Provide the (X, Y) coordinate of the cell's center where the given text is located.  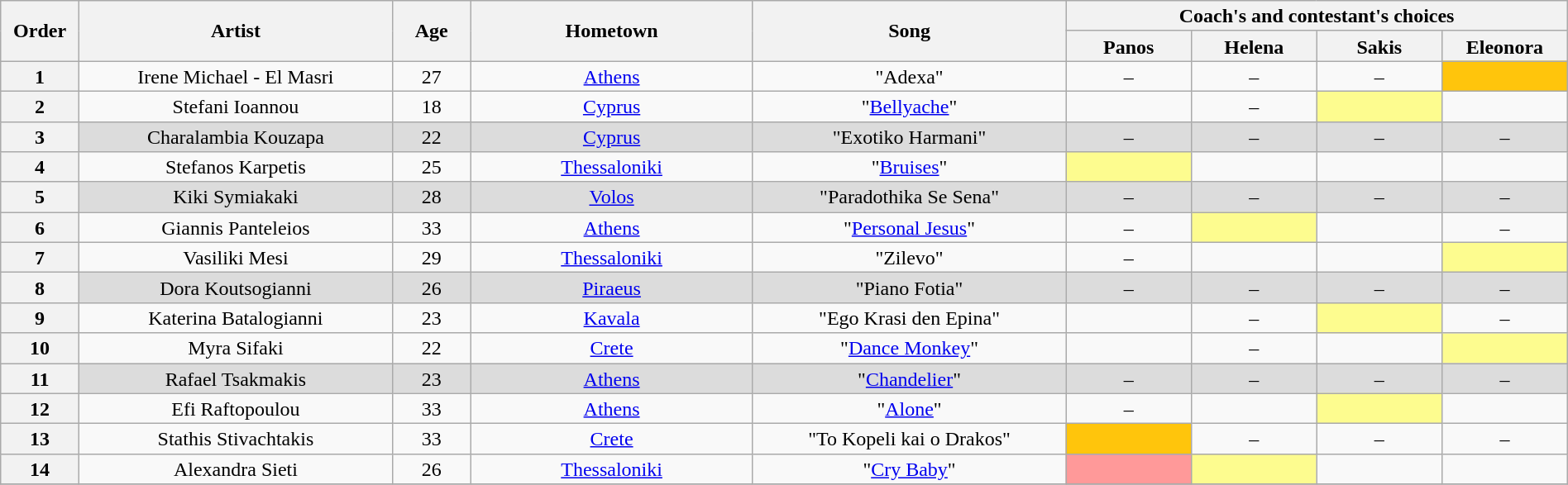
Stefanos Karpetis (235, 167)
"Bruises" (910, 167)
Efi Raftopoulou (235, 408)
Piraeus (612, 288)
10 (40, 349)
Panos (1129, 46)
"Dance Monkey" (910, 349)
13 (40, 440)
14 (40, 469)
18 (432, 106)
Order (40, 31)
Katerina Batalogianni (235, 317)
9 (40, 317)
8 (40, 288)
Stathis Stivachtakis (235, 440)
Age (432, 31)
27 (432, 76)
Dora Koutsogianni (235, 288)
Hometown (612, 31)
Myra Sifaki (235, 349)
Alexandra Sieti (235, 469)
"Cry Baby" (910, 469)
7 (40, 258)
"Paradothika Se Sena" (910, 197)
Rafael Tsakmakis (235, 378)
Stefani Ioannou (235, 106)
Song (910, 31)
"Adexa" (910, 76)
5 (40, 197)
Helena (1255, 46)
Eleonora (1505, 46)
29 (432, 258)
Irene Michael - El Masri (235, 76)
"Piano Fotia" (910, 288)
Sakis (1379, 46)
"Chandelier" (910, 378)
28 (432, 197)
"Zilevo" (910, 258)
"Bellyache" (910, 106)
4 (40, 167)
"Ego Krasi den Epina" (910, 317)
"Exotiko Harmani" (910, 137)
Kavala (612, 317)
Giannis Panteleios (235, 228)
Volos (612, 197)
6 (40, 228)
Vasiliki Mesi (235, 258)
3 (40, 137)
1 (40, 76)
Kiki Symiakaki (235, 197)
"To Kopeli kai o Drakos" (910, 440)
11 (40, 378)
Artist (235, 31)
"Alone" (910, 408)
"Personal Jesus" (910, 228)
25 (432, 167)
2 (40, 106)
Coach's and contestant's choices (1317, 17)
Charalambia Kouzapa (235, 137)
12 (40, 408)
